Determine the [x, y] coordinate at the center of the cell enclosing the given text.  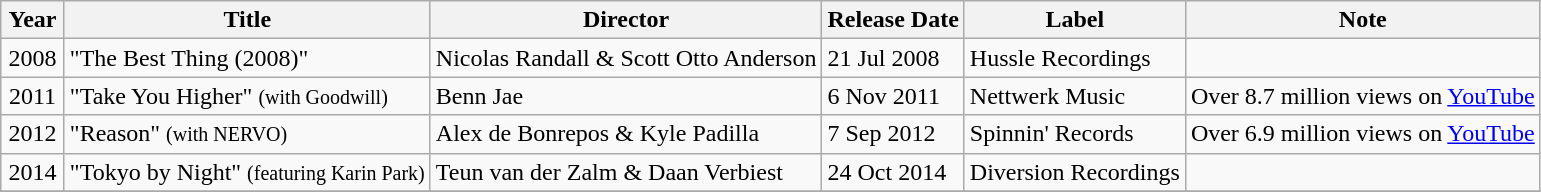
Title [247, 20]
2012 [33, 134]
7 Sep 2012 [893, 134]
Hussle Recordings [1074, 58]
24 Oct 2014 [893, 172]
Benn Jae [626, 96]
Over 8.7 million views on YouTube [1362, 96]
Alex de Bonrepos & Kyle Padilla [626, 134]
Nicolas Randall & Scott Otto Anderson [626, 58]
Diversion Recordings [1074, 172]
Teun van der Zalm & Daan Verbiest [626, 172]
"Tokyo by Night" (featuring Karin Park) [247, 172]
Nettwerk Music [1074, 96]
Over 6.9 million views on YouTube [1362, 134]
Label [1074, 20]
"Take You Higher" (with Goodwill) [247, 96]
2008 [33, 58]
"The Best Thing (2008)" [247, 58]
"Reason" (with NERVO) [247, 134]
Release Date [893, 20]
21 Jul 2008 [893, 58]
2014 [33, 172]
Note [1362, 20]
Year [33, 20]
Director [626, 20]
2011 [33, 96]
Spinnin' Records [1074, 134]
6 Nov 2011 [893, 96]
